Determine the [X, Y] coordinate at the center of the cell enclosing the given text.  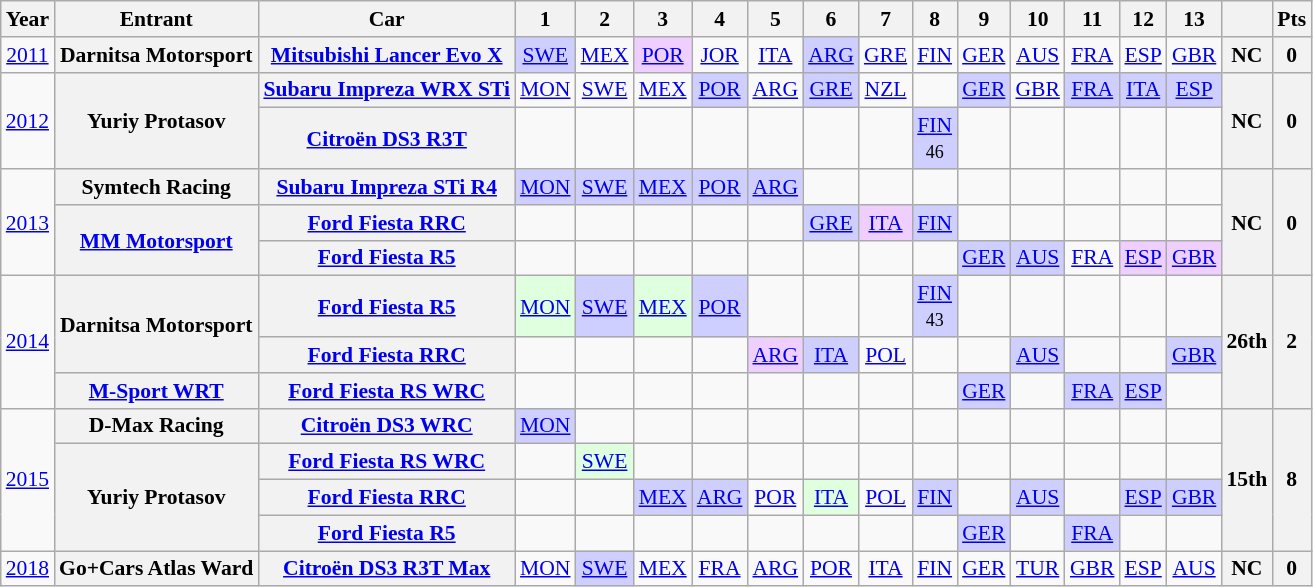
6 [831, 19]
2013 [28, 222]
JOR [720, 55]
2011 [28, 55]
1 [546, 19]
11 [1092, 19]
2014 [28, 342]
15th [1246, 479]
2018 [28, 569]
Citroën DS3 WRC [386, 426]
M-Sport WRT [156, 391]
4 [720, 19]
3 [663, 19]
7 [886, 19]
2012 [28, 120]
D-Max Racing [156, 426]
FIN46 [934, 138]
Subaru Impreza STi R4 [386, 187]
Symtech Racing [156, 187]
2015 [28, 479]
Year [28, 19]
Car [386, 19]
Pts [1292, 19]
FIN43 [934, 306]
MM Motorsport [156, 240]
10 [1038, 19]
12 [1142, 19]
Citroën DS3 R3T Max [386, 569]
9 [984, 19]
13 [1194, 19]
TUR [1038, 569]
Citroën DS3 R3T [386, 138]
5 [775, 19]
26th [1246, 342]
NZL [886, 90]
Subaru Impreza WRX STi [386, 90]
Go+Cars Atlas Ward [156, 569]
Entrant [156, 19]
Mitsubishi Lancer Evo X [386, 55]
